Extract the (x, y) coordinate from the center of the cell holding the provided text.  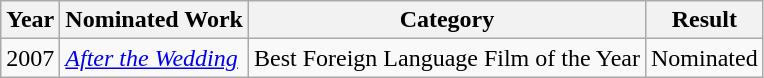
Nominated Work (154, 20)
Nominated (704, 58)
Year (30, 20)
After the Wedding (154, 58)
Category (446, 20)
Best Foreign Language Film of the Year (446, 58)
2007 (30, 58)
Result (704, 20)
